Capture the cell that displays the provided text and extract its (x, y) central coordinate. 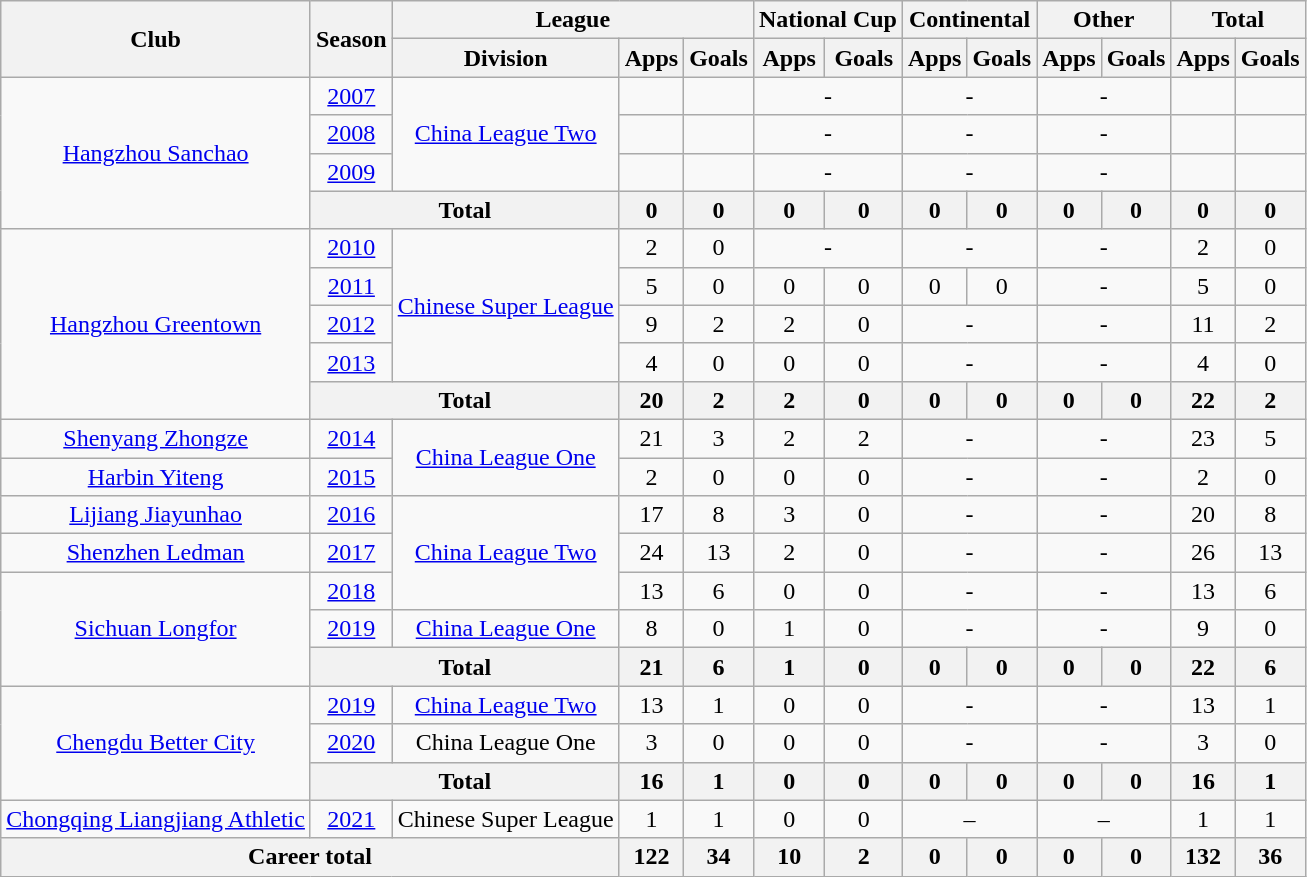
11 (1203, 324)
2021 (351, 819)
10 (789, 857)
Shenzhen Ledman (156, 553)
34 (719, 857)
2011 (351, 286)
2010 (351, 248)
132 (1203, 857)
2015 (351, 477)
Division (506, 58)
2014 (351, 438)
2020 (351, 743)
Chongqing Liangjiang Athletic (156, 819)
Hangzhou Sanchao (156, 153)
36 (1270, 857)
Season (351, 39)
Sichuan Longfor (156, 629)
23 (1203, 438)
National Cup (828, 20)
Shenyang Zhongze (156, 438)
Hangzhou Greentown (156, 324)
Lijiang Jiayunhao (156, 515)
Harbin Yiteng (156, 477)
Club (156, 39)
2007 (351, 96)
122 (651, 857)
2018 (351, 591)
2009 (351, 172)
Chengdu Better City (156, 743)
24 (651, 553)
2008 (351, 134)
Continental (969, 20)
17 (651, 515)
26 (1203, 553)
2012 (351, 324)
Other (1104, 20)
2013 (351, 362)
League (572, 20)
Career total (310, 857)
2016 (351, 515)
2017 (351, 553)
